Extract the [X, Y] coordinate from the center of the cell holding the provided text.  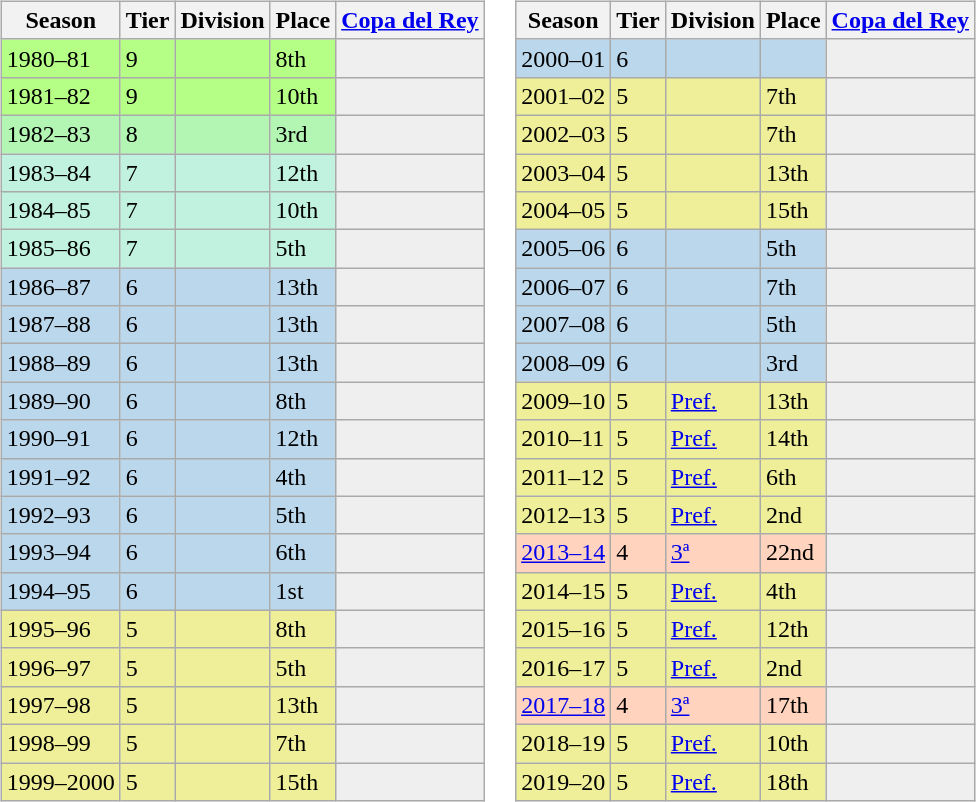
1980–81 [60, 58]
2014–15 [564, 591]
2018–19 [564, 743]
2009–10 [564, 401]
1990–91 [60, 439]
1988–89 [60, 363]
2003–04 [564, 173]
1998–99 [60, 743]
14th [793, 439]
1984–85 [60, 211]
2001–02 [564, 96]
1985–86 [60, 249]
22nd [793, 553]
2004–05 [564, 211]
1987–88 [60, 325]
2013–14 [564, 553]
1986–87 [60, 287]
1994–95 [60, 591]
2019–20 [564, 781]
1981–82 [60, 96]
2002–03 [564, 134]
2012–13 [564, 515]
2010–11 [564, 439]
2015–16 [564, 629]
8 [148, 134]
2000–01 [564, 58]
1993–94 [60, 553]
2016–17 [564, 667]
1996–97 [60, 667]
1997–98 [60, 705]
1983–84 [60, 173]
1st [303, 591]
1992–93 [60, 515]
2007–08 [564, 325]
2011–12 [564, 477]
17th [793, 705]
2008–09 [564, 363]
1989–90 [60, 401]
1991–92 [60, 477]
2005–06 [564, 249]
2017–18 [564, 705]
1995–96 [60, 629]
2006–07 [564, 287]
1982–83 [60, 134]
1999–2000 [60, 781]
18th [793, 781]
